Output the (X, Y) coordinate of the center of the cell containing the given text.  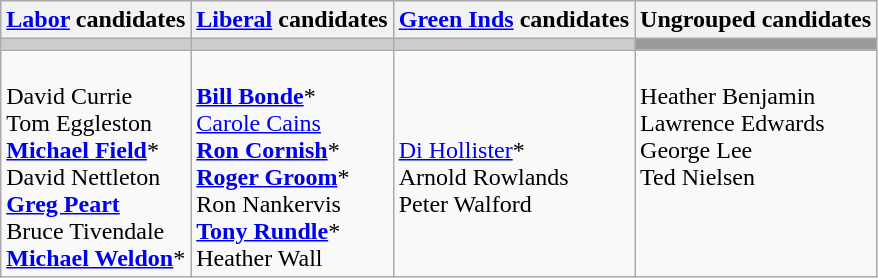
Labor candidates (96, 20)
Liberal candidates (292, 20)
David Currie Tom Eggleston Michael Field* David Nettleton Greg Peart Bruce Tivendale Michael Weldon* (96, 164)
Green Inds candidates (514, 20)
Heather Benjamin Lawrence Edwards George Lee Ted Nielsen (756, 164)
Di Hollister* Arnold Rowlands Peter Walford (514, 164)
Bill Bonde* Carole Cains Ron Cornish* Roger Groom* Ron Nankervis Tony Rundle* Heather Wall (292, 164)
Ungrouped candidates (756, 20)
